Identify which cell holds the provided text, then report its (X, Y) central coordinate. 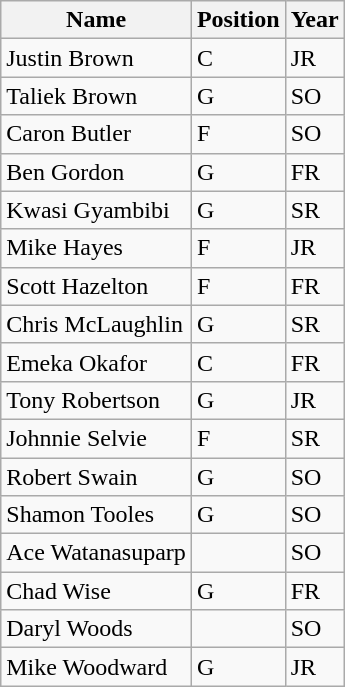
Scott Hazelton (96, 286)
Chris McLaughlin (96, 324)
Tony Robertson (96, 400)
Position (238, 20)
Shamon Tooles (96, 515)
Emeka Okafor (96, 362)
Ben Gordon (96, 172)
Year (314, 20)
Kwasi Gyambibi (96, 210)
Robert Swain (96, 477)
Ace Watanasuparp (96, 553)
Daryl Woods (96, 629)
Mike Woodward (96, 667)
Mike Hayes (96, 248)
Justin Brown (96, 58)
Caron Butler (96, 134)
Taliek Brown (96, 96)
Name (96, 20)
Chad Wise (96, 591)
Johnnie Selvie (96, 438)
